Pinpoint the cell where the given text exists, returning its (x, y) midpoint coordinate. 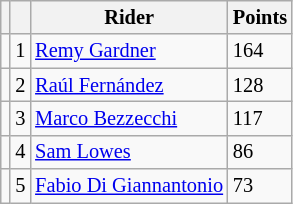
Rider (129, 17)
128 (260, 85)
164 (260, 51)
4 (20, 152)
Points (260, 17)
Sam Lowes (129, 152)
Fabio Di Giannantonio (129, 186)
117 (260, 118)
Raúl Fernández (129, 85)
Marco Bezzecchi (129, 118)
1 (20, 51)
Remy Gardner (129, 51)
73 (260, 186)
2 (20, 85)
5 (20, 186)
3 (20, 118)
86 (260, 152)
